Provide the [x, y] coordinate of the cell's center where the given text is located.  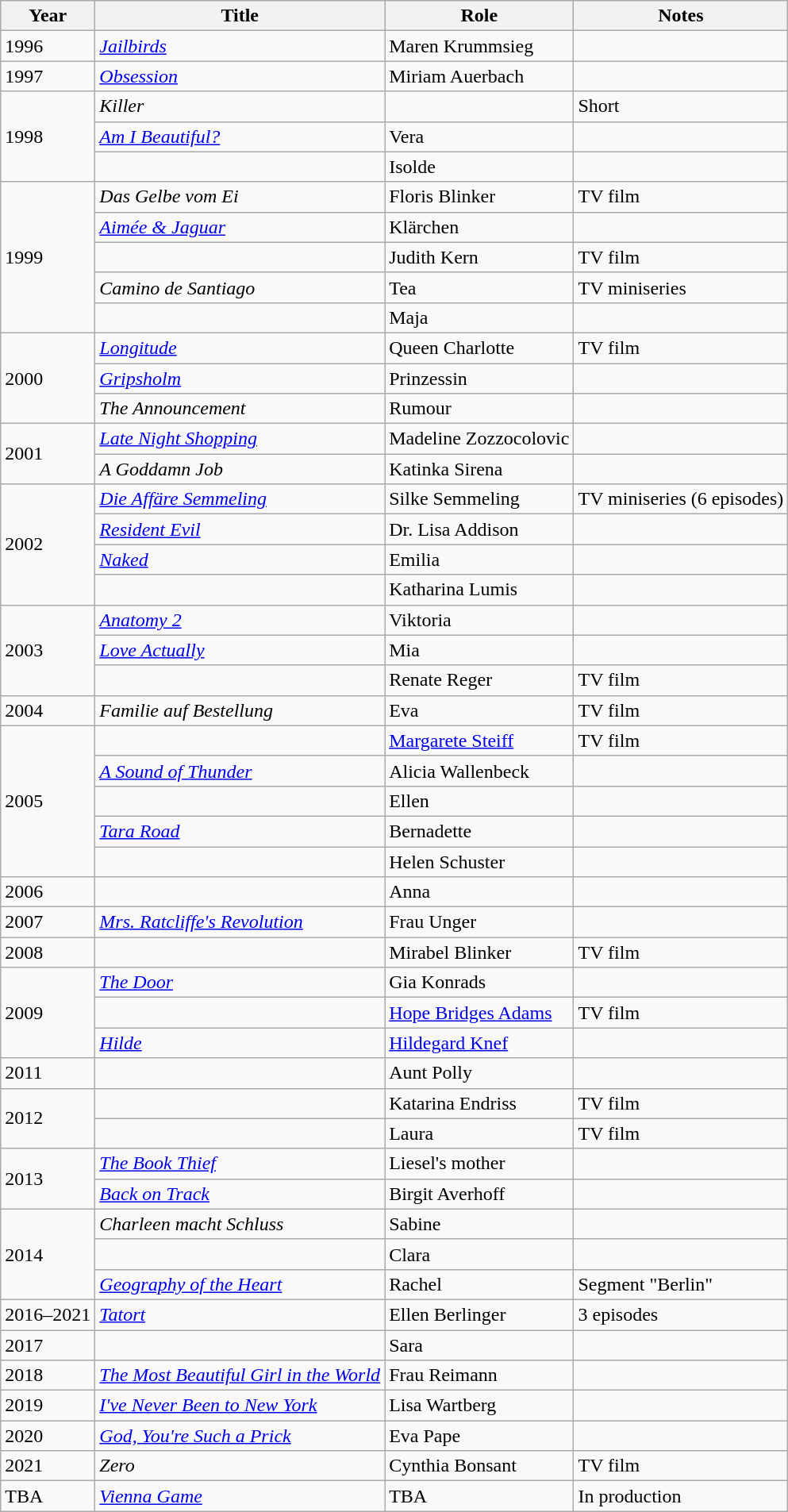
2006 [48, 892]
Madeline Zozzocolovic [479, 439]
In production [681, 1496]
Dr. Lisa Addison [479, 529]
Gia Konrads [479, 983]
Clara [479, 1254]
The Announcement [240, 409]
Tara Road [240, 831]
Frau Unger [479, 922]
Notes [681, 16]
Late Night Shopping [240, 439]
Renate Reger [479, 680]
Silke Semmeling [479, 499]
The Most Beautiful Girl in the World [240, 1375]
Role [479, 16]
Lisa Wartberg [479, 1406]
Aunt Polly [479, 1073]
Anatomy 2 [240, 620]
Rumour [479, 409]
Emilia [479, 560]
Judith Kern [479, 257]
1999 [48, 257]
Anna [479, 892]
Title [240, 16]
2017 [48, 1345]
The Book Thief [240, 1164]
2012 [48, 1118]
Viktoria [479, 620]
Eva Pape [479, 1436]
Back on Track [240, 1194]
2020 [48, 1436]
2016–2021 [48, 1314]
God, You're Such a Prick [240, 1436]
2009 [48, 1013]
Helen Schuster [479, 861]
Vera [479, 137]
Maja [479, 317]
Hope Bridges Adams [479, 1013]
Vienna Game [240, 1496]
Aimée & Jaguar [240, 227]
Birgit Averhoff [479, 1194]
Hilde [240, 1043]
Maren Krummsieg [479, 46]
Cynthia Bonsant [479, 1466]
Das Gelbe vom Ei [240, 197]
2003 [48, 650]
Frau Reimann [479, 1375]
I've Never Been to New York [240, 1406]
Obsession [240, 76]
Ellen [479, 801]
Katharina Lumis [479, 590]
Liesel's mother [479, 1164]
2014 [48, 1254]
Am I Beautiful? [240, 137]
Zero [240, 1466]
2004 [48, 710]
Isolde [479, 167]
2001 [48, 454]
Prinzessin [479, 379]
Miriam Auerbach [479, 76]
Die Affäre Semmeling [240, 499]
Rachel [479, 1284]
Laura [479, 1133]
Short [681, 106]
2018 [48, 1375]
Mirabel Blinker [479, 952]
Ellen Berlinger [479, 1314]
Resident Evil [240, 529]
Geography of the Heart [240, 1284]
Eva [479, 710]
Sabine [479, 1224]
TV miniseries [681, 287]
Charleen macht Schluss [240, 1224]
Gripsholm [240, 379]
2002 [48, 544]
Killer [240, 106]
Tatort [240, 1314]
Camino de Santiago [240, 287]
2008 [48, 952]
1998 [48, 137]
Hildegard Knef [479, 1043]
A Sound of Thunder [240, 771]
3 episodes [681, 1314]
Jailbirds [240, 46]
2005 [48, 801]
Familie auf Bestellung [240, 710]
TV miniseries (6 episodes) [681, 499]
Tea [479, 287]
Mrs. Ratcliffe's Revolution [240, 922]
2000 [48, 378]
2007 [48, 922]
Year [48, 16]
2011 [48, 1073]
The Door [240, 983]
Katinka Sirena [479, 469]
Mia [479, 650]
Katarina Endriss [479, 1103]
A Goddamn Job [240, 469]
Longitude [240, 348]
2013 [48, 1179]
Klärchen [479, 227]
Segment "Berlin" [681, 1284]
2019 [48, 1406]
Love Actually [240, 650]
Bernadette [479, 831]
Naked [240, 560]
Queen Charlotte [479, 348]
Sara [479, 1345]
Margarete Steiff [479, 741]
Floris Blinker [479, 197]
Alicia Wallenbeck [479, 771]
1996 [48, 46]
1997 [48, 76]
2021 [48, 1466]
